Output the [x, y] coordinate of the center of the cell containing the given text.  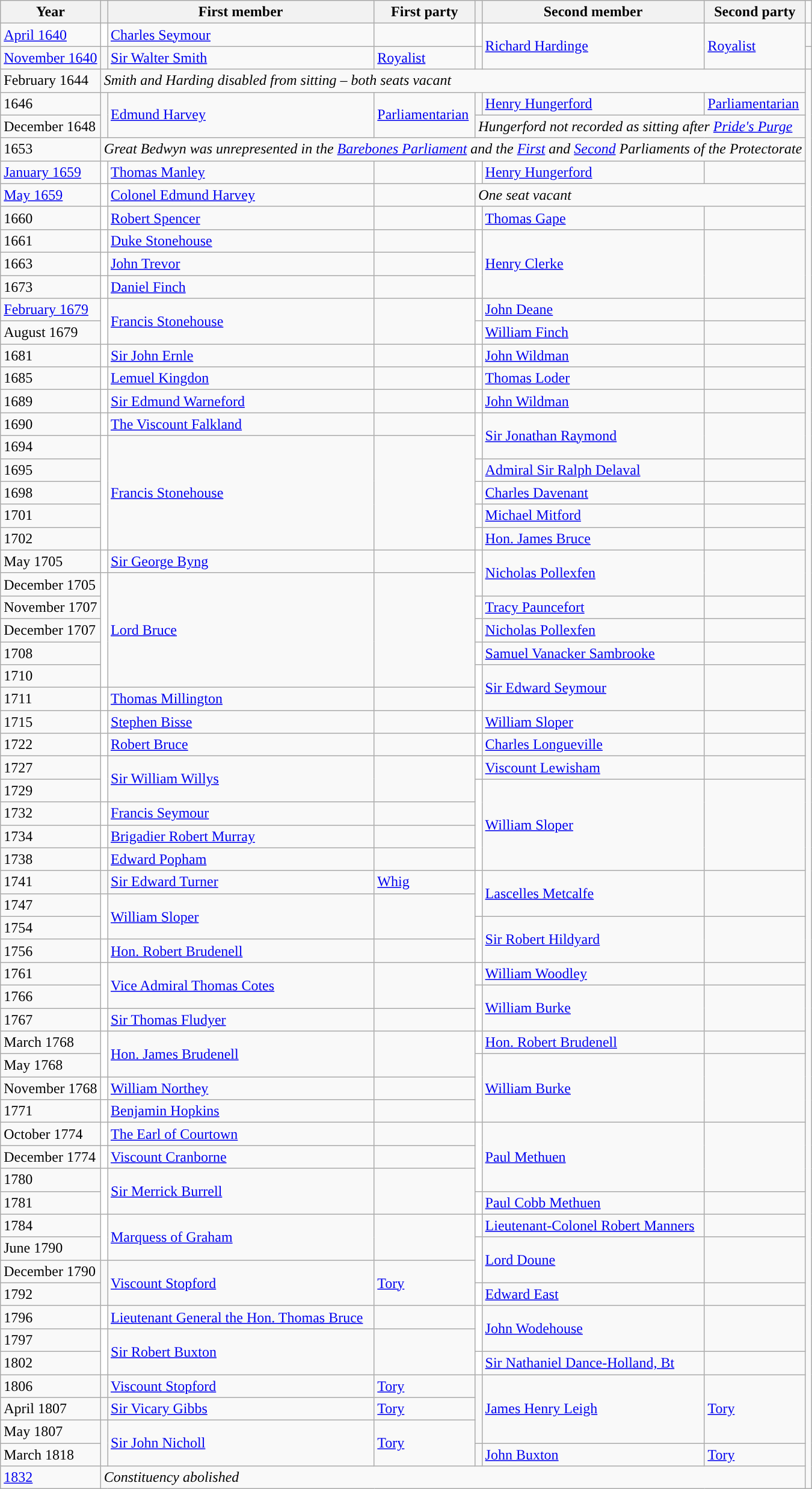
1756 [51, 951]
1797 [51, 1340]
William Northey [241, 1088]
Charles Davenant [593, 493]
June 1790 [51, 1248]
1767 [51, 1020]
First party [425, 12]
1832 [51, 1478]
1729 [51, 791]
Edmund Harvey [241, 115]
1653 [51, 149]
1722 [51, 745]
December 1705 [51, 584]
Brigadier Robert Murray [241, 836]
Paul Cobb Methuen [593, 1203]
Lord Doune [593, 1260]
Lemuel Kingdon [241, 378]
Thomas Gape [593, 218]
Sir Edward Seymour [593, 688]
Thomas Millington [241, 699]
Sir Merrick Burrell [241, 1191]
1646 [51, 103]
Benjamin Hopkins [241, 1111]
Second member [593, 12]
March 1818 [51, 1455]
1780 [51, 1180]
May 1807 [51, 1432]
1694 [51, 447]
John Deane [593, 310]
February 1679 [51, 310]
1661 [51, 241]
Edward Popham [241, 859]
April 1640 [51, 35]
Sir Jonathan Raymond [593, 436]
1715 [51, 722]
Smith and Harding disabled from sitting – both seats vacant [453, 81]
Charles Seymour [241, 35]
Sir Nathaniel Dance-Holland, Bt [593, 1363]
Sir Edward Turner [241, 882]
May 1659 [51, 195]
1771 [51, 1111]
Colonel Edmund Harvey [241, 195]
John Buxton [593, 1455]
Lord Bruce [241, 630]
1741 [51, 882]
John Trevor [241, 264]
Viscount Lewisham [593, 768]
1708 [51, 653]
January 1659 [51, 172]
Vice Admiral Thomas Cotes [241, 985]
Lieutenant General the Hon. Thomas Bruce [241, 1317]
Michael Mitford [593, 516]
April 1807 [51, 1409]
1663 [51, 264]
1681 [51, 356]
1685 [51, 378]
August 1679 [51, 333]
Sir Vicary Gibbs [241, 1409]
Hon. James Bruce [593, 538]
1710 [51, 676]
Robert Spencer [241, 218]
December 1648 [51, 126]
Constituency abolished [453, 1478]
Sir William Willys [241, 779]
1727 [51, 768]
1701 [51, 516]
William Finch [593, 333]
Hungerford not recorded as sitting after Pride's Purge [640, 126]
First member [241, 12]
November 1768 [51, 1088]
March 1768 [51, 1043]
1689 [51, 401]
Henry Clerke [593, 264]
1781 [51, 1203]
Lascelles Metcalfe [593, 893]
Sir Walter Smith [241, 58]
February 1644 [51, 81]
1732 [51, 813]
Sir John Ernle [241, 356]
Thomas Loder [593, 378]
Second party [755, 12]
Lieutenant-Colonel Robert Manners [593, 1225]
December 1707 [51, 630]
1806 [51, 1386]
Stephen Bisse [241, 722]
1711 [51, 699]
1784 [51, 1225]
1673 [51, 287]
Robert Bruce [241, 745]
Samuel Vanacker Sambrooke [593, 653]
The Earl of Courtown [241, 1134]
John Wodehouse [593, 1328]
James Henry Leigh [593, 1408]
May 1705 [51, 561]
1766 [51, 996]
Sir John Nicholl [241, 1443]
1690 [51, 424]
Paul Methuen [593, 1157]
1796 [51, 1317]
Duke Stonehouse [241, 241]
1792 [51, 1294]
1802 [51, 1363]
Year [51, 12]
Sir George Byng [241, 561]
Francis Seymour [241, 813]
December 1790 [51, 1271]
Tracy Pauncefort [593, 607]
December 1774 [51, 1157]
Hon. James Brudenell [241, 1054]
1660 [51, 218]
Sir Thomas Fludyer [241, 1020]
May 1768 [51, 1065]
Richard Hardinge [593, 46]
1698 [51, 493]
1761 [51, 973]
Great Bedwyn was unrepresented in the Barebones Parliament and the First and Second Parliaments of the Protectorate [453, 149]
1738 [51, 859]
William Woodley [593, 973]
Marquess of Graham [241, 1237]
October 1774 [51, 1134]
November 1640 [51, 58]
Edward East [593, 1294]
1754 [51, 928]
Daniel Finch [241, 287]
Thomas Manley [241, 172]
1734 [51, 836]
The Viscount Falkland [241, 424]
One seat vacant [640, 195]
Charles Longueville [593, 745]
Whig [425, 882]
Sir Robert Buxton [241, 1351]
November 1707 [51, 607]
1695 [51, 470]
Sir Edmund Warneford [241, 401]
1702 [51, 538]
Sir Robert Hildyard [593, 939]
1747 [51, 905]
Admiral Sir Ralph Delaval [593, 470]
Viscount Cranborne [241, 1157]
